For the text-containing cell, return its midpoint in (X, Y) coordinate format. 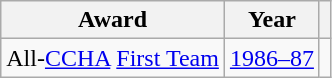
Award (113, 20)
1986–87 (272, 58)
Year (272, 20)
All-CCHA First Team (113, 58)
